Return the [x, y] coordinate for the center point of the cell that contains the specified text.  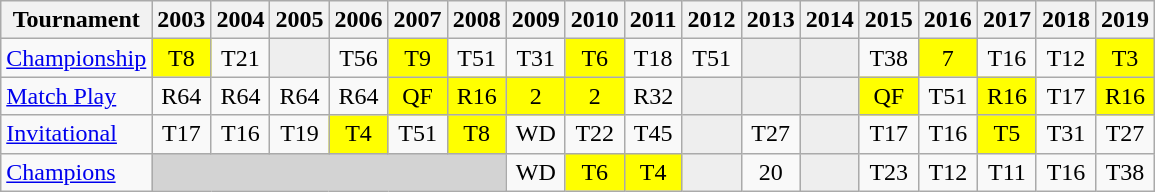
20 [770, 172]
2004 [240, 20]
2008 [476, 20]
2012 [712, 20]
2003 [182, 20]
T22 [594, 134]
T21 [240, 58]
T56 [358, 58]
2009 [536, 20]
Invitational [76, 134]
T45 [653, 134]
2019 [1126, 20]
T19 [300, 134]
2007 [418, 20]
T9 [418, 58]
T23 [888, 172]
2011 [653, 20]
2016 [948, 20]
T5 [1006, 134]
2005 [300, 20]
2006 [358, 20]
Tournament [76, 20]
2010 [594, 20]
T18 [653, 58]
Championship [76, 58]
T11 [1006, 172]
2014 [830, 20]
2018 [1066, 20]
Match Play [76, 96]
7 [948, 58]
2015 [888, 20]
2017 [1006, 20]
2013 [770, 20]
Champions [76, 172]
R32 [653, 96]
T3 [1126, 58]
